Pinpoint the cell where the given text exists, returning its (x, y) midpoint coordinate. 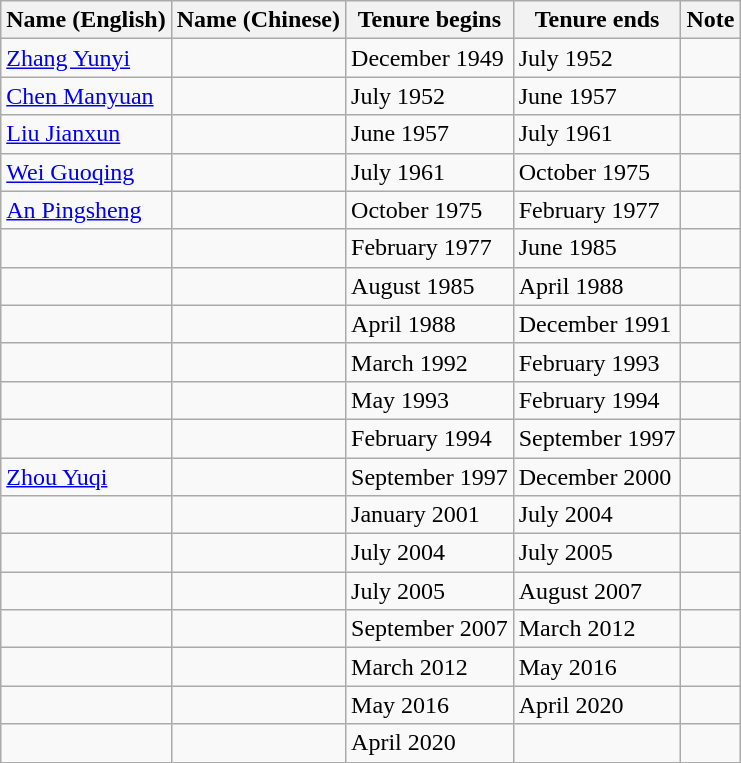
February 1993 (597, 362)
Zhang Yunyi (86, 58)
March 1992 (430, 362)
Zhou Yuqi (86, 477)
January 2001 (430, 515)
September 2007 (430, 629)
December 2000 (597, 477)
August 2007 (597, 591)
Wei Guoqing (86, 172)
Liu Jianxun (86, 134)
Note (710, 20)
Tenure ends (597, 20)
Name (English) (86, 20)
December 1991 (597, 324)
December 1949 (430, 58)
August 1985 (430, 286)
May 1993 (430, 400)
Tenure begins (430, 20)
An Pingsheng (86, 210)
Chen Manyuan (86, 96)
Name (Chinese) (258, 20)
June 1985 (597, 248)
